Search for the cell housing the specified text and yield its (X, Y) center coordinate. 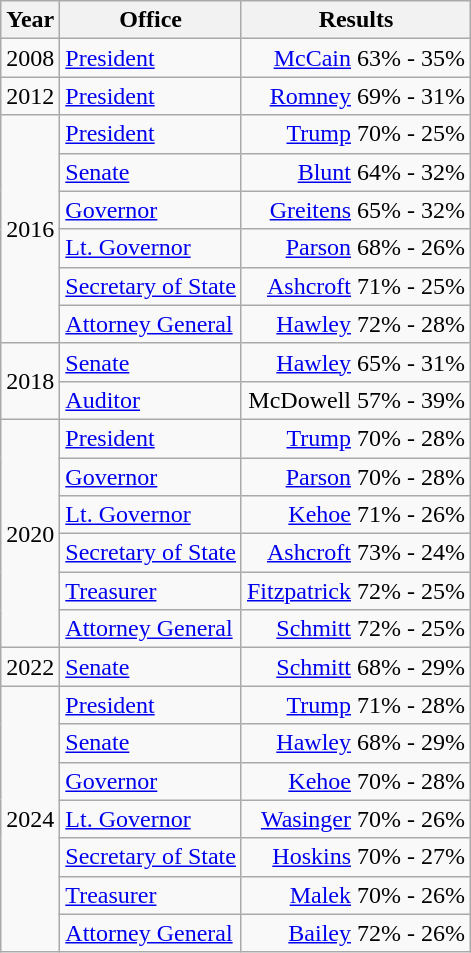
Hoskins 70% - 27% (356, 857)
Hawley 68% - 29% (356, 743)
Ashcroft 73% - 24% (356, 553)
Kehoe 71% - 26% (356, 515)
Schmitt 68% - 29% (356, 667)
Bailey 72% - 26% (356, 933)
Wasinger 70% - 26% (356, 819)
2016 (30, 229)
Hawley 72% - 28% (356, 324)
2008 (30, 58)
McCain 63% - 35% (356, 58)
Kehoe 70% - 28% (356, 781)
Ashcroft 71% - 25% (356, 286)
Year (30, 20)
2020 (30, 533)
Office (151, 20)
Romney 69% - 31% (356, 96)
Results (356, 20)
Parson 70% - 28% (356, 477)
Greitens 65% - 32% (356, 210)
2024 (30, 819)
Auditor (151, 400)
Malek 70% - 26% (356, 895)
2018 (30, 381)
Trump 71% - 28% (356, 705)
McDowell 57% - 39% (356, 400)
Parson 68% - 26% (356, 248)
Trump 70% - 25% (356, 134)
2012 (30, 96)
Trump 70% - 28% (356, 438)
Fitzpatrick 72% - 25% (356, 591)
2022 (30, 667)
Blunt 64% - 32% (356, 172)
Hawley 65% - 31% (356, 362)
Schmitt 72% - 25% (356, 629)
